Output the (X, Y) coordinate of the center of the cell containing the given text.  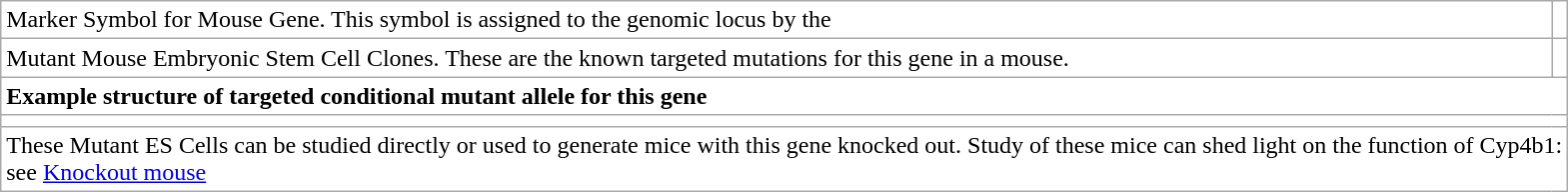
Marker Symbol for Mouse Gene. This symbol is assigned to the genomic locus by the (777, 20)
Mutant Mouse Embryonic Stem Cell Clones. These are the known targeted mutations for this gene in a mouse. (777, 58)
Example structure of targeted conditional mutant allele for this gene (784, 96)
